Return the [x, y] coordinate for the center point of the cell that contains the specified text.  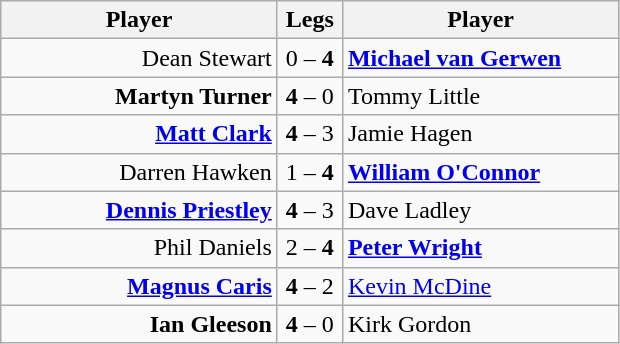
Ian Gleeson [140, 324]
Peter Wright [480, 248]
Tommy Little [480, 96]
Kevin McDine [480, 286]
Dennis Priestley [140, 210]
William O'Connor [480, 172]
Matt Clark [140, 134]
Dean Stewart [140, 58]
0 – 4 [310, 58]
1 – 4 [310, 172]
4 – 2 [310, 286]
Magnus Caris [140, 286]
Legs [310, 20]
Kirk Gordon [480, 324]
2 – 4 [310, 248]
Martyn Turner [140, 96]
Phil Daniels [140, 248]
Darren Hawken [140, 172]
Michael van Gerwen [480, 58]
Jamie Hagen [480, 134]
Dave Ladley [480, 210]
